Find where the given text appears and provide that cell's center as [X, Y] coordinate. 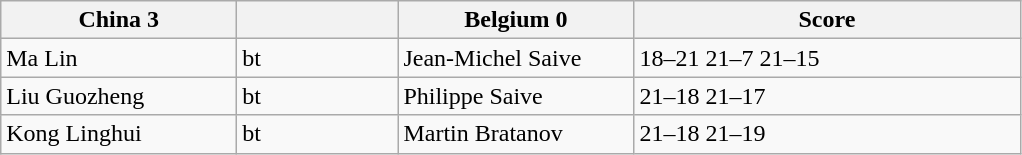
Belgium 0 [516, 20]
Ma Lin [119, 58]
Kong Linghui [119, 134]
Score [827, 20]
Liu Guozheng [119, 96]
21–18 21–17 [827, 96]
China 3 [119, 20]
Philippe Saive [516, 96]
Martin Bratanov [516, 134]
18–21 21–7 21–15 [827, 58]
21–18 21–19 [827, 134]
Jean-Michel Saive [516, 58]
